Extract the [x, y] coordinate from the center of the cell holding the provided text.  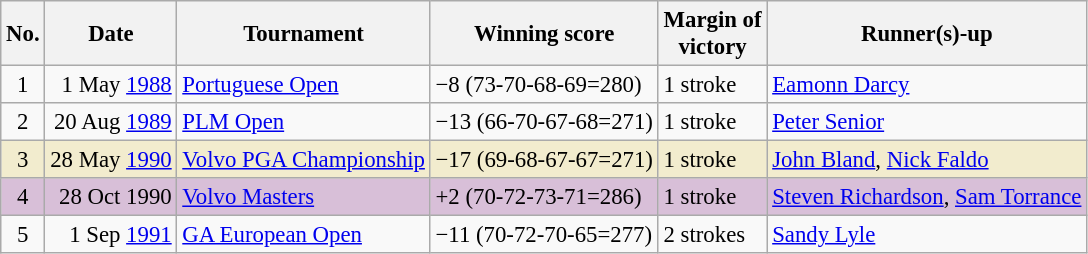
Date [111, 34]
−11 (70-72-70-65=277) [544, 235]
Eamonn Darcy [927, 85]
−13 (66-70-67-68=271) [544, 122]
Volvo Masters [304, 197]
Portuguese Open [304, 85]
PLM Open [304, 122]
GA European Open [304, 235]
Volvo PGA Championship [304, 160]
John Bland, Nick Faldo [927, 160]
+2 (70-72-73-71=286) [544, 197]
1 Sep 1991 [111, 235]
Tournament [304, 34]
Sandy Lyle [927, 235]
Steven Richardson, Sam Torrance [927, 197]
2 [23, 122]
Runner(s)-up [927, 34]
28 May 1990 [111, 160]
2 strokes [712, 235]
1 May 1988 [111, 85]
Winning score [544, 34]
5 [23, 235]
Peter Senior [927, 122]
−17 (69-68-67-67=271) [544, 160]
28 Oct 1990 [111, 197]
3 [23, 160]
1 [23, 85]
No. [23, 34]
20 Aug 1989 [111, 122]
Margin ofvictory [712, 34]
−8 (73-70-68-69=280) [544, 85]
4 [23, 197]
